Pinpoint the cell where the given text exists, returning its (x, y) midpoint coordinate. 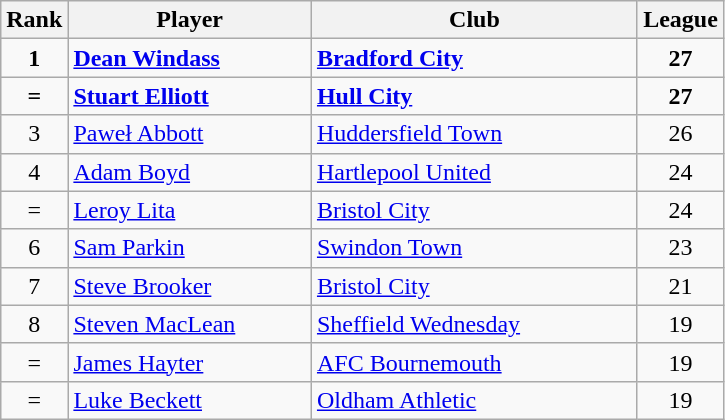
Oldham Athletic (474, 400)
Player (190, 20)
League (680, 20)
Paweł Abbott (190, 134)
Hull City (474, 96)
Stuart Elliott (190, 96)
Luke Beckett (190, 400)
Club (474, 20)
21 (680, 286)
Swindon Town (474, 248)
AFC Bournemouth (474, 362)
1 (34, 58)
4 (34, 172)
Sam Parkin (190, 248)
Steve Brooker (190, 286)
Leroy Lita (190, 210)
7 (34, 286)
6 (34, 248)
26 (680, 134)
8 (34, 324)
Bradford City (474, 58)
Sheffield Wednesday (474, 324)
Adam Boyd (190, 172)
Rank (34, 20)
23 (680, 248)
James Hayter (190, 362)
Dean Windass (190, 58)
Steven MacLean (190, 324)
3 (34, 134)
Huddersfield Town (474, 134)
Hartlepool United (474, 172)
